Search for the cell housing the specified text and yield its (x, y) center coordinate. 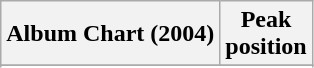
Album Chart (2004) (110, 34)
Peakposition (266, 34)
